Locate the cell with the specified text and output its [X, Y] center coordinate. 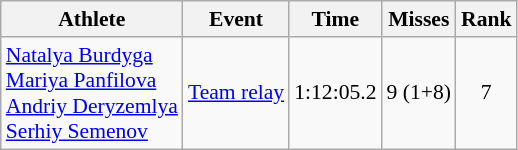
Event [236, 19]
Time [335, 19]
Athlete [92, 19]
7 [486, 93]
Misses [419, 19]
Rank [486, 19]
Team relay [236, 93]
1:12:05.2 [335, 93]
Natalya BurdygaMariya PanfilovaAndriy DeryzemlyaSerhiy Semenov [92, 93]
9 (1+8) [419, 93]
